Locate the cell with the specified text and output its [X, Y] center coordinate. 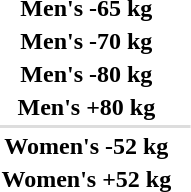
Men's +80 kg [86, 107]
Men's -80 kg [86, 74]
Men's -70 kg [86, 41]
Women's -52 kg [86, 146]
